Pinpoint the cell where the given text exists, returning its [x, y] midpoint coordinate. 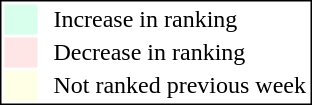
Not ranked previous week [180, 85]
Increase in ranking [180, 19]
Decrease in ranking [180, 53]
